Determine the [X, Y] coordinate at the center of the cell enclosing the given text.  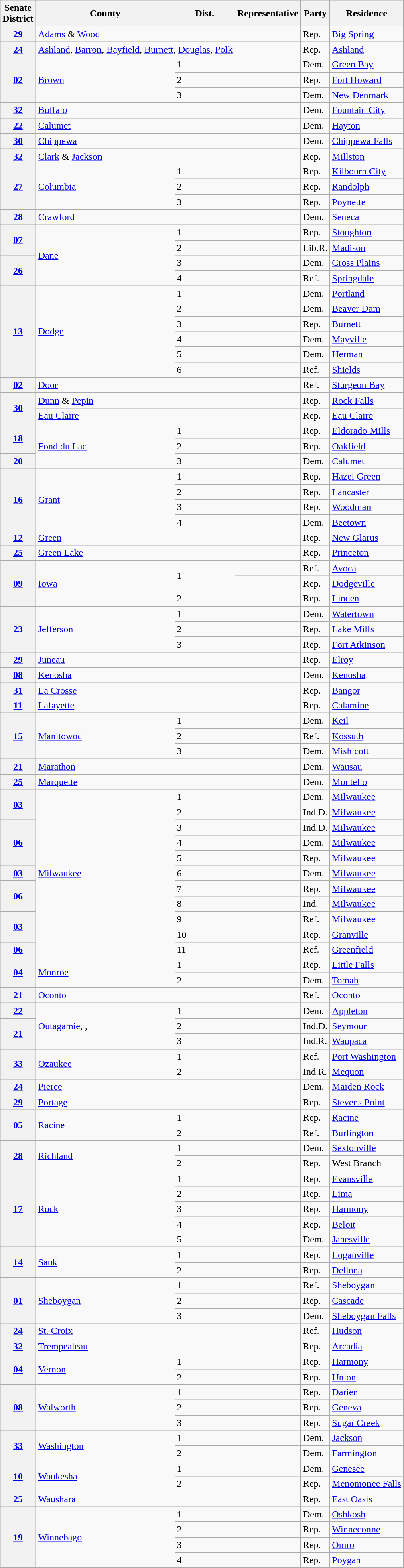
Oakfield [367, 446]
Mequon [367, 1072]
Fond du Lac [105, 446]
La Crosse [135, 690]
Chippewa [135, 141]
Trempealeau [135, 1346]
Juneau [135, 660]
Representative [268, 14]
Lancaster [367, 492]
Pierce [135, 1087]
Omro [367, 1545]
Dunn & Pepin [135, 400]
Linden [367, 599]
Fort Atkinson [367, 644]
Mishicott [367, 751]
Port Washington [367, 1056]
New Glarus [367, 538]
Rock [105, 1209]
Lib.R. [315, 248]
Lima [367, 1194]
Oshkosh [367, 1514]
Clark & Jackson [135, 156]
Waukesha [105, 1476]
Rock Falls [367, 400]
Brown [105, 80]
Randolph [367, 186]
Wausau [367, 767]
Woodman [367, 507]
Ashland, Barron, Bayfield, Burnett, Douglas, Polk [135, 49]
Burlington [367, 1133]
Party [315, 14]
West Branch [367, 1163]
Monroe [105, 973]
Washington [105, 1446]
05 [18, 1125]
Shields [367, 370]
Loganville [367, 1255]
Fort Howard [367, 80]
Residence [367, 14]
St. Croix [135, 1331]
Union [367, 1377]
Stoughton [367, 233]
9 [205, 919]
20 [18, 461]
Hazel Green [367, 477]
Lake Mills [367, 629]
Granville [367, 935]
Hayton [367, 125]
Jefferson [105, 629]
Janesville [367, 1240]
23 [18, 629]
Seneca [367, 217]
Ind. [315, 904]
Tomah [367, 980]
Manitowoc [105, 736]
Watertown [367, 614]
Beaver Dam [367, 309]
Ashland [367, 49]
Montello [367, 782]
Waushara [135, 1499]
Adams & Wood [135, 34]
Grant [105, 500]
Poynette [367, 202]
Darien [367, 1392]
Fountain City [367, 110]
7 [205, 888]
26 [18, 271]
Sauk [105, 1262]
Waupaca [367, 1041]
Chippewa Falls [367, 141]
Dist. [205, 14]
Columbia [105, 186]
Dellona [367, 1270]
Richland [105, 1155]
Marquette [135, 782]
Calamine [367, 706]
Ozaukee [105, 1064]
Beloit [367, 1224]
14 [18, 1262]
31 [18, 690]
East Oasis [367, 1499]
Sextonville [367, 1148]
Geneva [367, 1407]
Arcadia [367, 1346]
Poygan [367, 1560]
Green Bay [367, 65]
15 [18, 736]
01 [18, 1301]
13 [18, 332]
SenateDistrict [18, 14]
8 [205, 904]
Vernon [105, 1369]
Madison [367, 248]
Jackson [367, 1438]
Walworth [105, 1407]
Green Lake [135, 553]
Genesee [367, 1469]
Stevens Point [367, 1102]
Herman [367, 354]
Little Falls [367, 965]
Kossuth [367, 736]
Dane [105, 255]
Princeton [367, 553]
07 [18, 240]
Seymour [367, 1026]
County [105, 14]
Door [135, 385]
Hudson [367, 1331]
Portage [135, 1102]
Winneconne [367, 1530]
Big Spring [367, 34]
Winnebago [105, 1537]
Elroy [367, 660]
Dodgeville [367, 583]
Sugar Creek [367, 1423]
12 [18, 538]
Springdale [367, 278]
27 [18, 186]
Millston [367, 156]
Farmington [367, 1453]
Crawford [135, 217]
Menomonee Falls [367, 1484]
Cascade [367, 1301]
Burnett [367, 324]
Eldorado Mills [367, 431]
Lafayette [135, 706]
Avoca [367, 568]
Mayville [367, 339]
Dodge [105, 332]
19 [18, 1537]
Green [135, 538]
Bangor [367, 690]
Evansville [367, 1178]
Iowa [105, 583]
Beetown [367, 522]
16 [18, 500]
Buffalo [135, 110]
Marathon [135, 767]
Sturgeon Bay [367, 385]
Outagamie, , [105, 1026]
Appleton [367, 1011]
18 [18, 438]
Keil [367, 721]
Portland [367, 293]
Maiden Rock [367, 1087]
New Denmark [367, 95]
17 [18, 1209]
Kilbourn City [367, 171]
09 [18, 583]
Greenfield [367, 950]
Sheboygan Falls [367, 1316]
Cross Plains [367, 263]
